Provide the (X, Y) coordinate of the cell's center where the given text is located.  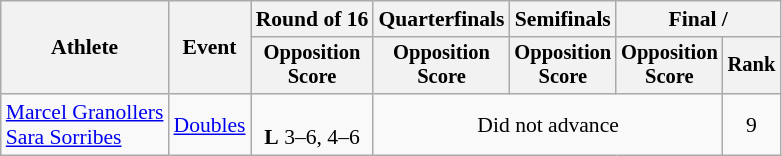
Final / (698, 19)
Athlete (85, 48)
Marcel GranollersSara Sorribes (85, 124)
Event (210, 48)
Quarterfinals (441, 19)
9 (752, 124)
Doubles (210, 124)
Semifinals (564, 19)
L 3–6, 4–6 (312, 124)
Rank (752, 66)
Round of 16 (312, 19)
Did not advance (548, 124)
